Return the [x, y] coordinate for the center point of the cell that contains the specified text.  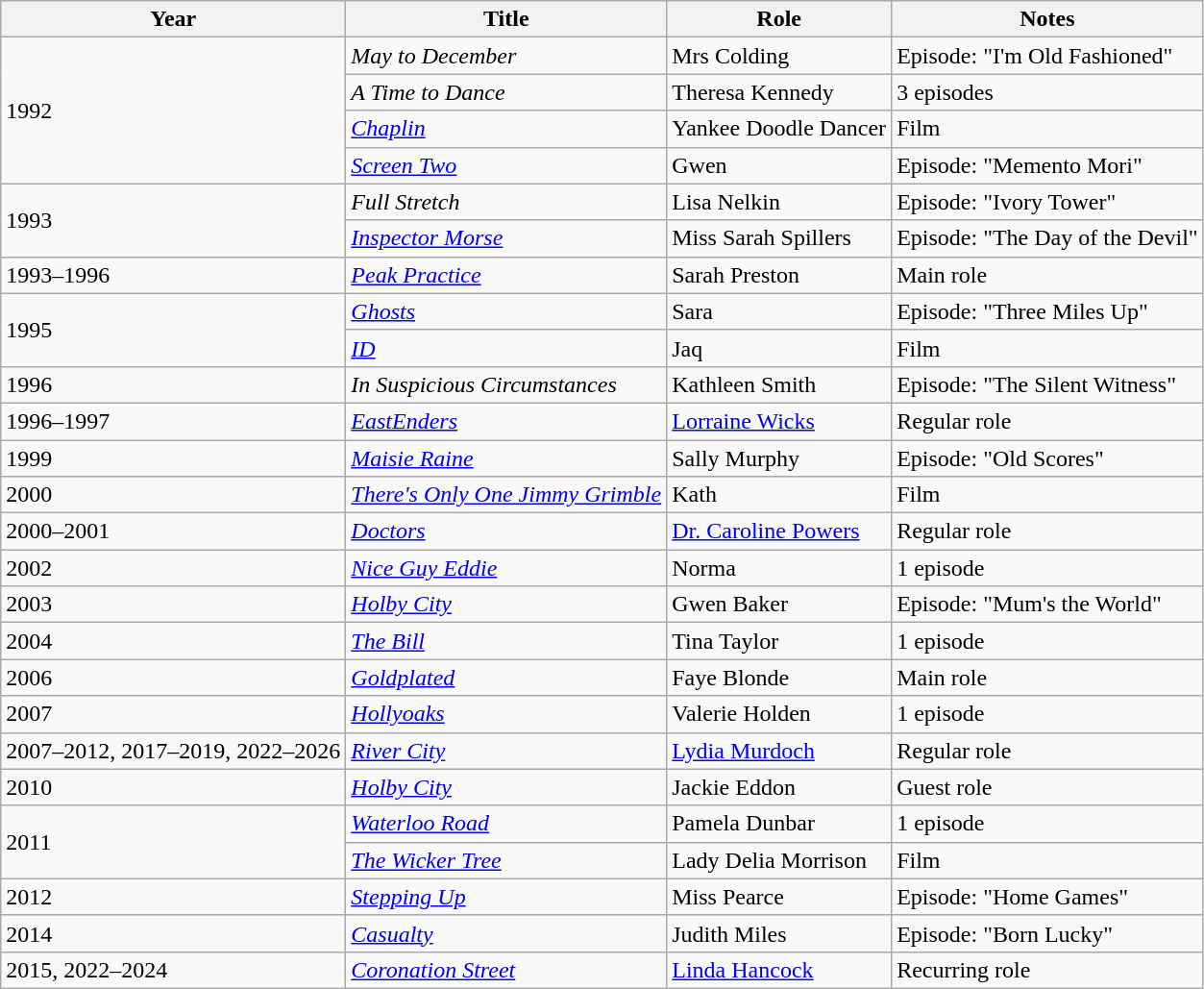
1993–1996 [173, 275]
1996 [173, 384]
Lydia Murdoch [779, 751]
Valerie Holden [779, 714]
May to December [506, 56]
Lorraine Wicks [779, 421]
Kath [779, 495]
Theresa Kennedy [779, 92]
2007–2012, 2017–2019, 2022–2026 [173, 751]
Sarah Preston [779, 275]
Episode: "Old Scores" [1047, 458]
Episode: "Ivory Tower" [1047, 202]
2003 [173, 605]
Casualty [506, 933]
Faye Blonde [779, 678]
Coronation Street [506, 970]
Maisie Raine [506, 458]
2000–2001 [173, 532]
Jaq [779, 348]
Title [506, 19]
EastEnders [506, 421]
Ghosts [506, 311]
Judith Miles [779, 933]
Gwen Baker [779, 605]
Full Stretch [506, 202]
Lady Delia Morrison [779, 860]
1992 [173, 111]
A Time to Dance [506, 92]
Linda Hancock [779, 970]
Screen Two [506, 165]
Goldplated [506, 678]
Gwen [779, 165]
Miss Sarah Spillers [779, 238]
2010 [173, 787]
Yankee Doodle Dancer [779, 129]
Episode: "Home Games" [1047, 897]
Episode: "Memento Mori" [1047, 165]
The Bill [506, 641]
Nice Guy Eddie [506, 568]
3 episodes [1047, 92]
Episode: "Mum's the World" [1047, 605]
Lisa Nelkin [779, 202]
2002 [173, 568]
Miss Pearce [779, 897]
Recurring role [1047, 970]
Tina Taylor [779, 641]
In Suspicious Circumstances [506, 384]
Sara [779, 311]
Chaplin [506, 129]
Episode: "Three Miles Up" [1047, 311]
Episode: "The Day of the Devil" [1047, 238]
2006 [173, 678]
Waterloo Road [506, 824]
There's Only One Jimmy Grimble [506, 495]
Mrs Colding [779, 56]
Inspector Morse [506, 238]
River City [506, 751]
Jackie Eddon [779, 787]
Year [173, 19]
Hollyoaks [506, 714]
Pamela Dunbar [779, 824]
Guest role [1047, 787]
2015, 2022–2024 [173, 970]
2007 [173, 714]
Peak Practice [506, 275]
Role [779, 19]
Episode: "I'm Old Fashioned" [1047, 56]
2012 [173, 897]
1999 [173, 458]
Doctors [506, 532]
ID [506, 348]
Episode: "The Silent Witness" [1047, 384]
2014 [173, 933]
Stepping Up [506, 897]
2011 [173, 842]
Sally Murphy [779, 458]
Kathleen Smith [779, 384]
1995 [173, 330]
1996–1997 [173, 421]
2004 [173, 641]
2000 [173, 495]
The Wicker Tree [506, 860]
Episode: "Born Lucky" [1047, 933]
Notes [1047, 19]
Norma [779, 568]
1993 [173, 220]
Dr. Caroline Powers [779, 532]
